For the text-containing cell, return its midpoint in [X, Y] coordinate format. 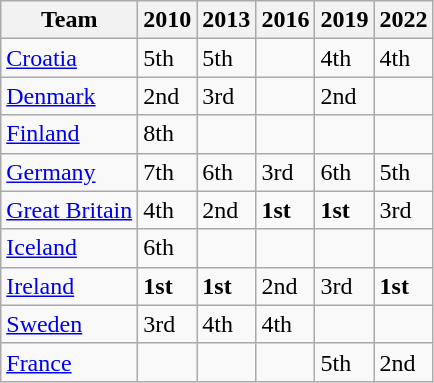
2019 [344, 20]
2010 [168, 20]
Germany [70, 172]
Croatia [70, 58]
Iceland [70, 248]
2016 [286, 20]
8th [168, 134]
Great Britain [70, 210]
7th [168, 172]
Team [70, 20]
France [70, 362]
Sweden [70, 324]
2022 [404, 20]
2013 [226, 20]
Ireland [70, 286]
Denmark [70, 96]
Finland [70, 134]
